Pinpoint the cell where the given text exists, returning its (x, y) midpoint coordinate. 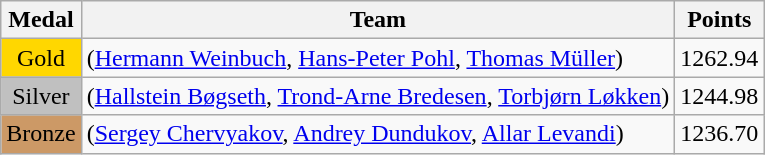
(Sergey Chervyakov, Andrey Dundukov, Allar Levandi) (378, 134)
Team (378, 20)
Bronze (41, 134)
(Hermann Weinbuch, Hans-Peter Pohl, Thomas Müller) (378, 58)
1244.98 (720, 96)
1236.70 (720, 134)
Silver (41, 96)
Gold (41, 58)
Points (720, 20)
(Hallstein Bøgseth, Trond-Arne Bredesen, Torbjørn Løkken) (378, 96)
Medal (41, 20)
1262.94 (720, 58)
